Identify which cell holds the provided text, then report its (X, Y) central coordinate. 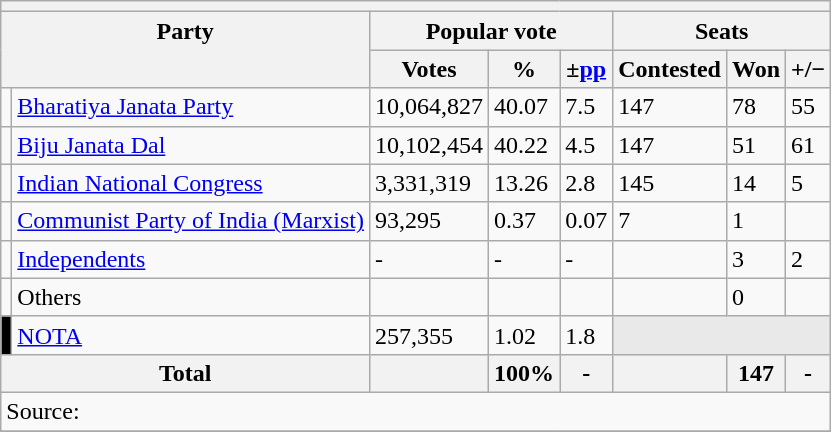
0.37 (524, 221)
78 (756, 107)
1 (756, 221)
10,102,454 (430, 145)
14 (756, 183)
Seats (722, 31)
Source: (416, 411)
7.5 (586, 107)
Others (191, 297)
Total (186, 373)
% (524, 69)
0 (756, 297)
0.07 (586, 221)
Independents (191, 259)
100% (524, 373)
Bharatiya Janata Party (191, 107)
Communist Party of India (Marxist) (191, 221)
40.07 (524, 107)
3 (756, 259)
51 (756, 145)
13.26 (524, 183)
Indian National Congress (191, 183)
55 (808, 107)
Party (186, 50)
+/− (808, 69)
145 (670, 183)
2 (808, 259)
10,064,827 (430, 107)
7 (670, 221)
1.02 (524, 335)
257,355 (430, 335)
3,331,319 (430, 183)
±pp (586, 69)
2.8 (586, 183)
4.5 (586, 145)
Contested (670, 69)
Biju Janata Dal (191, 145)
93,295 (430, 221)
Won (756, 69)
40.22 (524, 145)
Popular vote (492, 31)
Votes (430, 69)
1.8 (586, 335)
61 (808, 145)
NOTA (191, 335)
5 (808, 183)
